Extract the (X, Y) coordinate from the center of the cell holding the provided text.  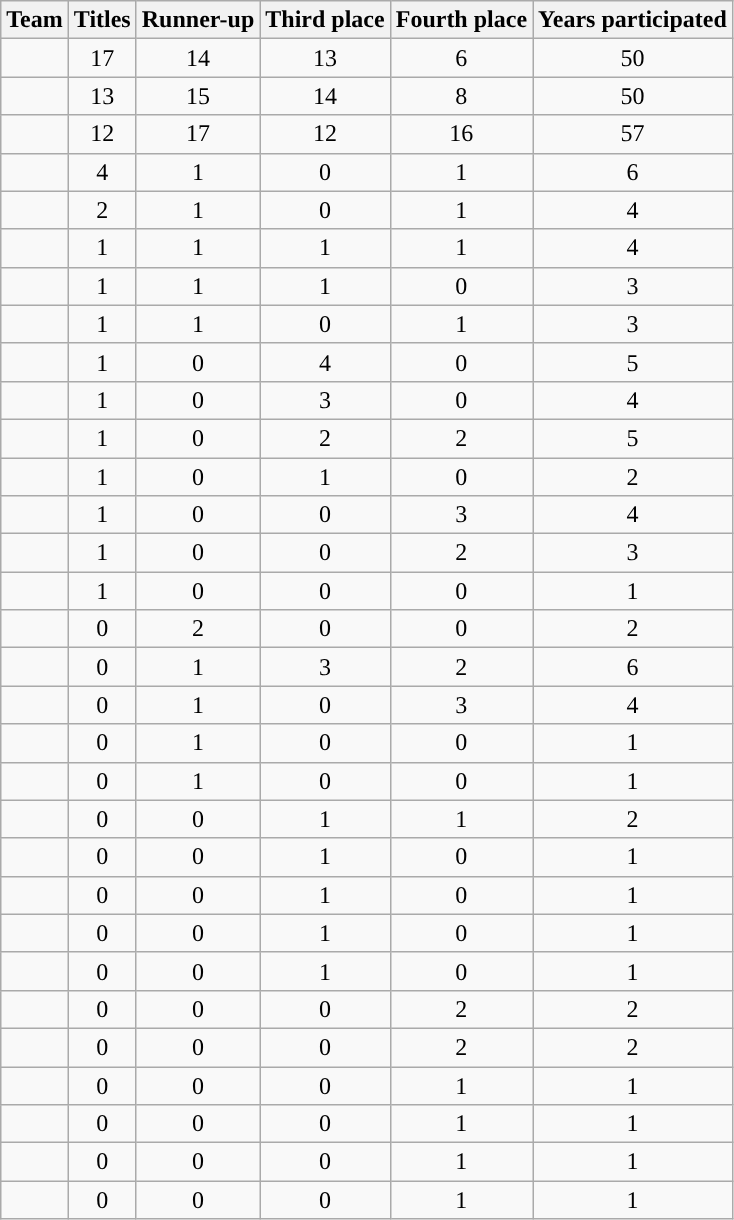
15 (198, 96)
Titles (102, 20)
16 (461, 134)
Fourth place (461, 20)
8 (461, 96)
Third place (325, 20)
Runner-up (198, 20)
57 (633, 134)
Team (35, 20)
Years participated (633, 20)
